Scan for the cell matching the given text and deliver its (x, y) coordinate at center. 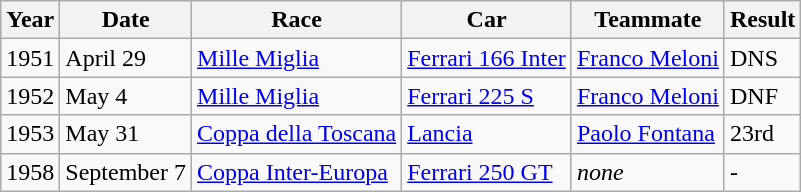
Ferrari 225 S (487, 96)
none (648, 172)
- (762, 172)
Paolo Fontana (648, 134)
May 4 (126, 96)
April 29 (126, 58)
Car (487, 20)
Result (762, 20)
1958 (30, 172)
Lancia (487, 134)
Race (297, 20)
Year (30, 20)
1951 (30, 58)
Ferrari 166 Inter (487, 58)
1953 (30, 134)
23rd (762, 134)
DNF (762, 96)
Coppa della Toscana (297, 134)
DNS (762, 58)
1952 (30, 96)
Ferrari 250 GT (487, 172)
September 7 (126, 172)
Date (126, 20)
Teammate (648, 20)
Coppa Inter-Europa (297, 172)
May 31 (126, 134)
